Capture the cell that displays the provided text and extract its (x, y) central coordinate. 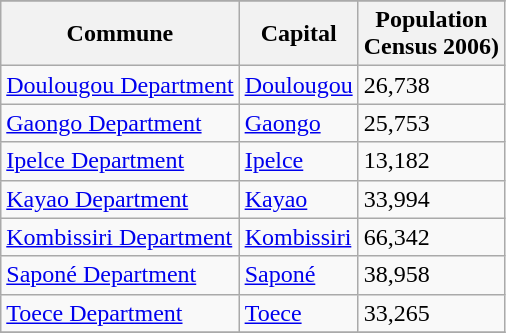
PopulationCensus 2006) (431, 34)
26,738 (431, 85)
Kayao Department (120, 199)
Toece Department (120, 313)
Doulougou (298, 85)
13,182 (431, 161)
Saponé Department (120, 275)
33,994 (431, 199)
Saponé (298, 275)
Ipelce (298, 161)
66,342 (431, 237)
Ipelce Department (120, 161)
Capital (298, 34)
33,265 (431, 313)
38,958 (431, 275)
Kayao (298, 199)
Commune (120, 34)
Gaongo Department (120, 123)
Kombissiri (298, 237)
25,753 (431, 123)
Gaongo (298, 123)
Toece (298, 313)
Kombissiri Department (120, 237)
Doulougou Department (120, 85)
